Scan for the cell matching the given text and deliver its (X, Y) coordinate at center. 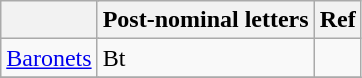
Baronets (49, 58)
Ref (338, 20)
Bt (206, 58)
Post-nominal letters (206, 20)
